Extract the (X, Y) coordinate from the center of the cell holding the provided text.  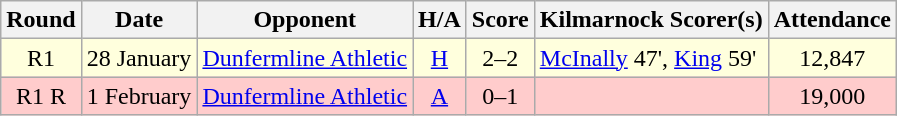
Round (41, 20)
19,000 (832, 96)
Attendance (832, 20)
Date (139, 20)
2–2 (500, 58)
R1 (41, 58)
H (440, 58)
12,847 (832, 58)
Kilmarnock Scorer(s) (651, 20)
0–1 (500, 96)
R1 R (41, 96)
McInally 47', King 59' (651, 58)
H/A (440, 20)
Opponent (305, 20)
28 January (139, 58)
Score (500, 20)
1 February (139, 96)
A (440, 96)
